Return (x, y) of the center of cell containing provided text 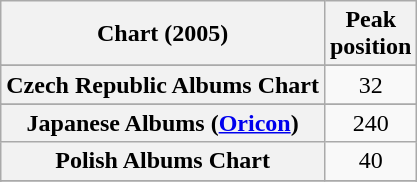
40 (370, 161)
Czech Republic Albums Chart (163, 85)
Polish Albums Chart (163, 161)
Chart (2005) (163, 34)
240 (370, 123)
Japanese Albums (Oricon) (163, 123)
32 (370, 85)
Peakposition (370, 34)
